Detect which cell encompasses the target text, then output its [x, y] center coordinate. 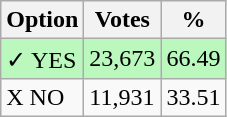
66.49 [194, 59]
Option [42, 20]
Votes [122, 20]
23,673 [122, 59]
% [194, 20]
X NO [42, 97]
11,931 [122, 97]
✓ YES [42, 59]
33.51 [194, 97]
